Pinpoint the cell where the given text exists, returning its [x, y] midpoint coordinate. 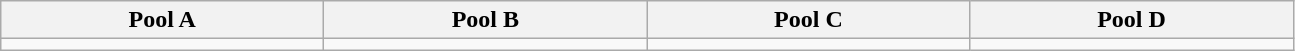
Pool A [162, 20]
Pool C [808, 20]
Pool B [486, 20]
Pool D [1132, 20]
